Determine the [x, y] coordinate at the center of the cell enclosing the given text.  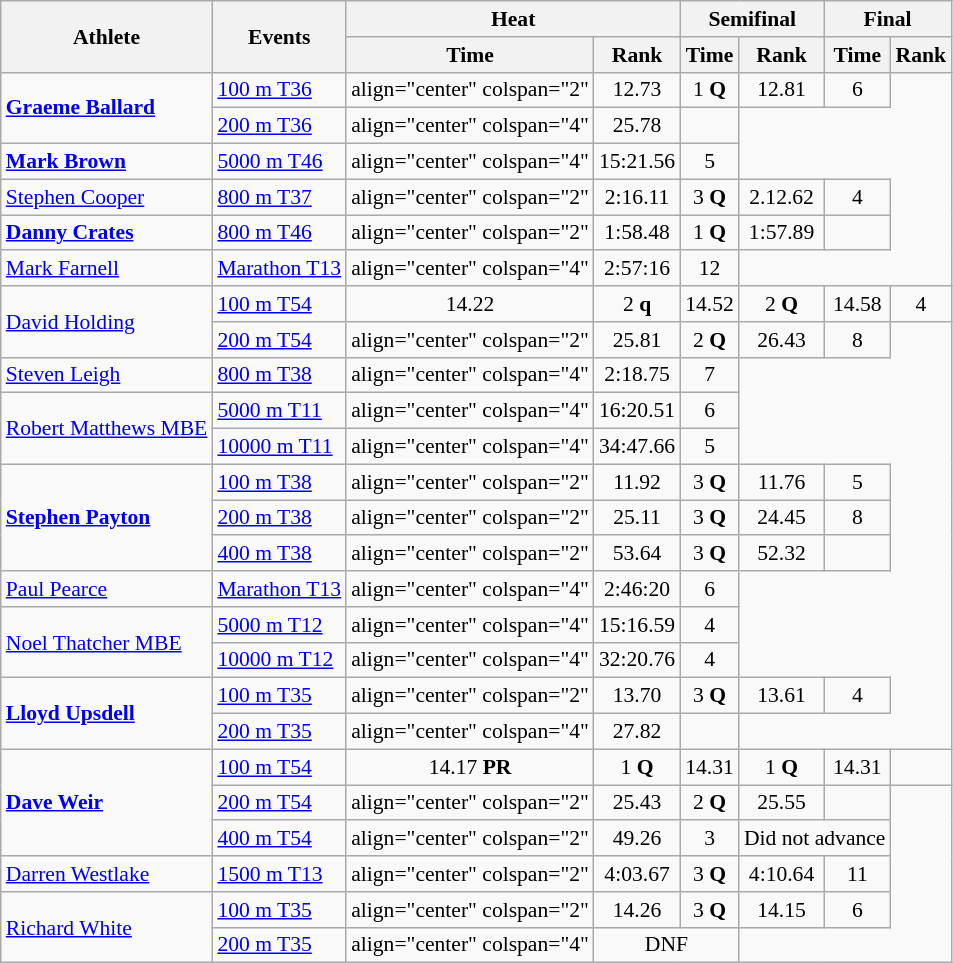
Lloyd Upsdell [107, 714]
Stephen Payton [107, 518]
14.17 PR [470, 767]
Steven Leigh [107, 375]
DNF [666, 945]
10000 m T11 [279, 447]
15:21.56 [637, 162]
Mark Brown [107, 162]
2:18.75 [637, 375]
Semifinal [752, 19]
Final [888, 19]
Dave Weir [107, 802]
24.45 [782, 518]
Robert Matthews MBE [107, 428]
52.32 [782, 554]
25.11 [637, 518]
Darren Westlake [107, 874]
11.92 [637, 482]
Graeme Ballard [107, 108]
Danny Crates [107, 233]
34:47.66 [637, 447]
Heat [513, 19]
Events [279, 36]
14.15 [782, 910]
32:20.76 [637, 660]
Paul Pearce [107, 589]
4:10.64 [782, 874]
2:46:20 [637, 589]
2:16.11 [637, 197]
3 [710, 839]
Noel Thatcher MBE [107, 642]
25.55 [782, 803]
800 m T38 [279, 375]
10000 m T12 [279, 660]
7 [710, 375]
12.73 [637, 90]
Mark Farnell [107, 269]
Stephen Cooper [107, 197]
14.22 [470, 304]
400 m T54 [279, 839]
27.82 [637, 732]
25.43 [637, 803]
25.78 [637, 126]
26.43 [782, 340]
200 m T36 [279, 126]
400 m T38 [279, 554]
16:20.51 [637, 411]
49.26 [637, 839]
4:03.67 [637, 874]
200 m T38 [279, 518]
13.70 [637, 696]
25.81 [637, 340]
5000 m T46 [279, 162]
2.12.62 [782, 197]
David Holding [107, 322]
2 q [637, 304]
53.64 [637, 554]
12 [710, 269]
800 m T46 [279, 233]
12.81 [782, 90]
Athlete [107, 36]
100 m T36 [279, 90]
800 m T37 [279, 197]
Did not advance [815, 839]
11 [857, 874]
Richard White [107, 928]
2:57:16 [637, 269]
1:57.89 [782, 233]
100 m T38 [279, 482]
5000 m T12 [279, 625]
13.61 [782, 696]
14.58 [857, 304]
15:16.59 [637, 625]
5000 m T11 [279, 411]
11.76 [782, 482]
1500 m T13 [279, 874]
14.52 [710, 304]
14.26 [637, 910]
1:58.48 [637, 233]
